Identify which cell holds the provided text, then report its [x, y] central coordinate. 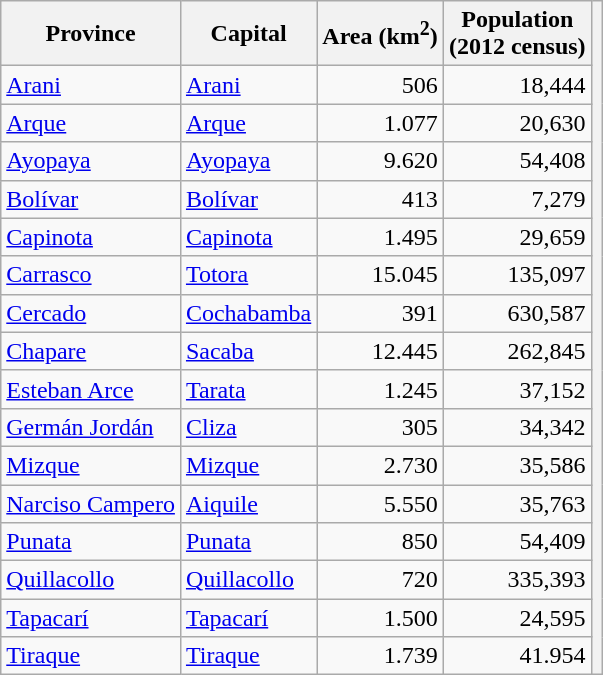
850 [380, 542]
29,659 [517, 237]
24,595 [517, 618]
Area (km2) [380, 34]
Sacaba [248, 351]
305 [380, 427]
Chapare [91, 351]
41.954 [517, 656]
37,152 [517, 389]
1.500 [380, 618]
Cercado [91, 313]
54,409 [517, 542]
Cochabamba [248, 313]
413 [380, 199]
262,845 [517, 351]
Capital [248, 34]
Germán Jordán [91, 427]
5.550 [380, 503]
335,393 [517, 580]
Totora [248, 275]
Population (2012 census) [517, 34]
1.077 [380, 123]
Carrasco [91, 275]
720 [380, 580]
1.495 [380, 237]
Aiquile [248, 503]
Cliza [248, 427]
35,763 [517, 503]
Tarata [248, 389]
Narciso Campero [91, 503]
2.730 [380, 465]
9.620 [380, 161]
54,408 [517, 161]
34,342 [517, 427]
12.445 [380, 351]
35,586 [517, 465]
18,444 [517, 85]
Province [91, 34]
1.739 [380, 656]
1.245 [380, 389]
391 [380, 313]
630,587 [517, 313]
135,097 [517, 275]
20,630 [517, 123]
Esteban Arce [91, 389]
15.045 [380, 275]
7,279 [517, 199]
506 [380, 85]
